Determine the (X, Y) coordinate at the center of the cell enclosing the given text.  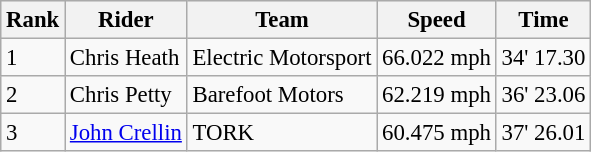
3 (33, 133)
Chris Petty (126, 95)
Rider (126, 20)
36' 23.06 (543, 95)
37' 26.01 (543, 133)
62.219 mph (436, 95)
John Crellin (126, 133)
Team (282, 20)
Rank (33, 20)
66.022 mph (436, 58)
1 (33, 58)
Barefoot Motors (282, 95)
Electric Motorsport (282, 58)
Speed (436, 20)
Time (543, 20)
Chris Heath (126, 58)
TORK (282, 133)
34' 17.30 (543, 58)
60.475 mph (436, 133)
2 (33, 95)
